Detect which cell encompasses the target text, then output its (X, Y) center coordinate. 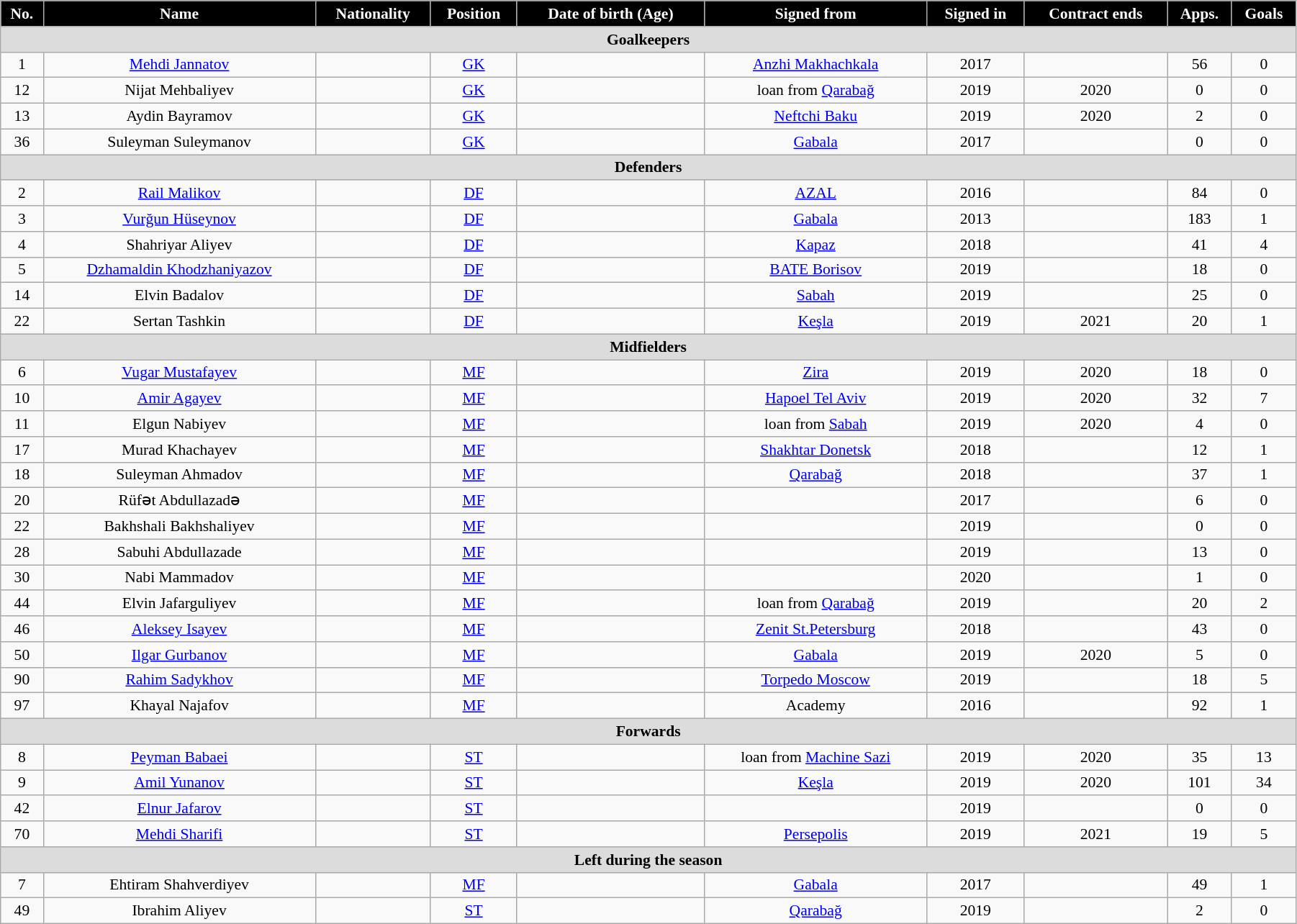
Kapaz (816, 245)
Contract ends (1095, 14)
Goalkeepers (648, 40)
Elnur Jafarov (179, 809)
loan from Sabah (816, 424)
Vugar Mustafayev (179, 373)
Sabuhi Abdullazade (179, 552)
Elvin Jafarguliyev (179, 604)
Hapoel Tel Aviv (816, 399)
84 (1200, 194)
Persepolis (816, 834)
19 (1200, 834)
56 (1200, 65)
Zira (816, 373)
Signed from (816, 14)
46 (22, 629)
Apps. (1200, 14)
44 (22, 604)
Signed in (975, 14)
Suleyman Suleymanov (179, 142)
11 (22, 424)
8 (22, 757)
32 (1200, 399)
BATE Borisov (816, 270)
41 (1200, 245)
Neftchi Baku (816, 117)
Sabah (816, 296)
Dzhamaldin Khodzhaniyazov (179, 270)
Amil Yunanov (179, 783)
Shakhtar Donetsk (816, 450)
50 (22, 655)
Peyman Babaei (179, 757)
Rail Malikov (179, 194)
Anzhi Makhachkala (816, 65)
Sertan Tashkin (179, 322)
Bakhshali Bakhshaliyev (179, 527)
Amir Agayev (179, 399)
Mehdi Sharifi (179, 834)
Murad Khachayev (179, 450)
No. (22, 14)
17 (22, 450)
Shahriyar Aliyev (179, 245)
Khayal Najafov (179, 706)
Elvin Badalov (179, 296)
Defenders (648, 168)
92 (1200, 706)
Ibrahim Aliyev (179, 911)
Ilgar Gurbanov (179, 655)
43 (1200, 629)
35 (1200, 757)
Torpedo Moscow (816, 680)
Ehtiram Shahverdiyev (179, 885)
Rüfət Abdullazadə (179, 501)
30 (22, 578)
Aleksey Isayev (179, 629)
Left during the season (648, 860)
183 (1200, 219)
90 (22, 680)
2013 (975, 219)
14 (22, 296)
37 (1200, 475)
3 (22, 219)
42 (22, 809)
Elgun Nabiyev (179, 424)
Position (474, 14)
36 (22, 142)
Zenit St.Petersburg (816, 629)
Suleyman Ahmadov (179, 475)
25 (1200, 296)
10 (22, 399)
97 (22, 706)
loan from Machine Sazi (816, 757)
Nationality (373, 14)
Academy (816, 706)
Mehdi Jannatov (179, 65)
Nabi Mammadov (179, 578)
Name (179, 14)
Forwards (648, 732)
Midfielders (648, 347)
9 (22, 783)
Nijat Mehbaliyev (179, 91)
34 (1264, 783)
28 (22, 552)
70 (22, 834)
AZAL (816, 194)
Rahim Sadykhov (179, 680)
Goals (1264, 14)
Aydin Bayramov (179, 117)
Date of birth (Age) (610, 14)
Vurğun Hüseynov (179, 219)
101 (1200, 783)
